For the text-containing cell, return its midpoint in [x, y] coordinate format. 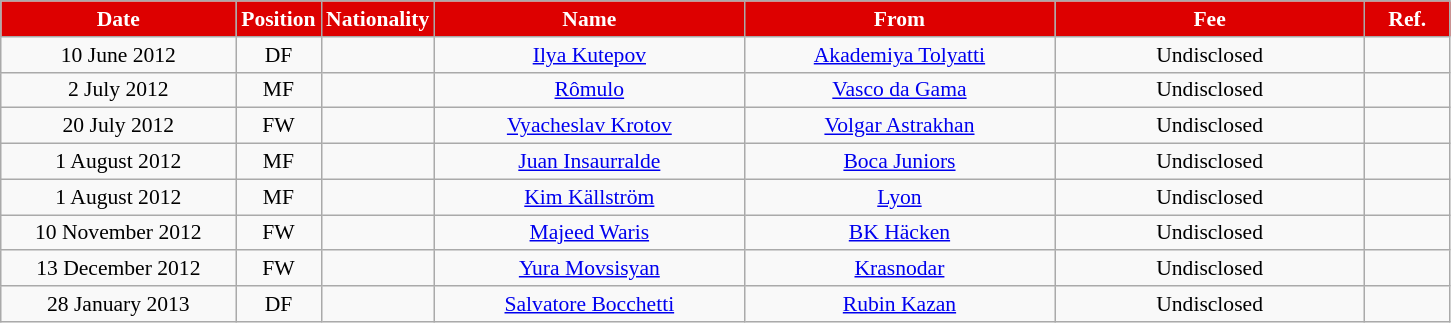
Rubin Kazan [899, 304]
Ilya Kutepov [589, 55]
Juan Insaurralde [589, 162]
Akademiya Tolyatti [899, 55]
Boca Juniors [899, 162]
Kim Källström [589, 197]
Date [118, 19]
Ref. [1408, 19]
28 January 2013 [118, 304]
Nationality [378, 19]
BK Häcken [899, 233]
2 July 2012 [118, 90]
Fee [1210, 19]
10 June 2012 [118, 55]
10 November 2012 [118, 233]
Salvatore Bocchetti [589, 304]
Vasco da Gama [899, 90]
20 July 2012 [118, 126]
Majeed Waris [589, 233]
From [899, 19]
Krasnodar [899, 269]
13 December 2012 [118, 269]
Rômulo [589, 90]
Position [278, 19]
Name [589, 19]
Lyon [899, 197]
Vyacheslav Krotov [589, 126]
Volgar Astrakhan [899, 126]
Yura Movsisyan [589, 269]
